From the cell containing the given text, extract its center point as (X, Y) coordinate. 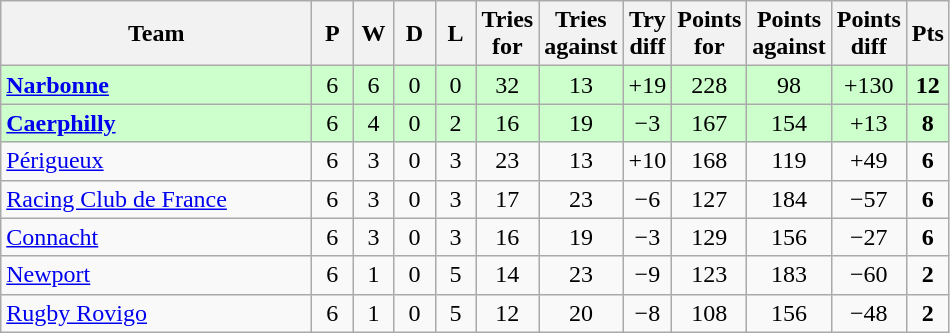
123 (710, 275)
184 (789, 199)
Tries for (508, 34)
154 (789, 123)
−9 (648, 275)
P (332, 34)
W (374, 34)
+19 (648, 85)
228 (710, 85)
17 (508, 199)
Narbonne (156, 85)
+10 (648, 161)
129 (710, 237)
Team (156, 34)
8 (928, 123)
Points diff (868, 34)
−60 (868, 275)
Try diff (648, 34)
−57 (868, 199)
−27 (868, 237)
4 (374, 123)
119 (789, 161)
Racing Club de France (156, 199)
−8 (648, 313)
183 (789, 275)
Newport (156, 275)
L (456, 34)
14 (508, 275)
Caerphilly (156, 123)
20 (581, 313)
Tries against (581, 34)
Points for (710, 34)
Rugby Rovigo (156, 313)
+130 (868, 85)
Périgueux (156, 161)
167 (710, 123)
−6 (648, 199)
D (414, 34)
Connacht (156, 237)
+13 (868, 123)
168 (710, 161)
32 (508, 85)
127 (710, 199)
Points against (789, 34)
+49 (868, 161)
108 (710, 313)
Pts (928, 34)
98 (789, 85)
−48 (868, 313)
